Search for the cell housing the specified text and yield its (x, y) center coordinate. 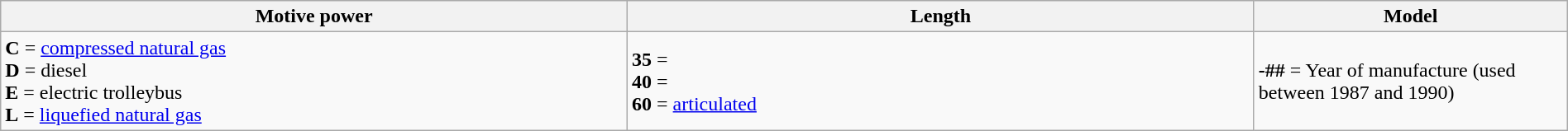
Length (941, 16)
Model (1411, 16)
-## = Year of manufacture (used between 1987 and 1990) (1411, 81)
Motive power (314, 16)
C = compressed natural gasD = dieselE = electric trolleybusL = liquefied natural gas (314, 81)
35 = 40 = 60 = articulated (941, 81)
